For the text-containing cell, return its midpoint in [X, Y] coordinate format. 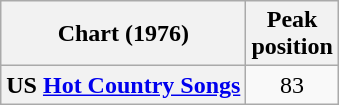
Peakposition [292, 34]
US Hot Country Songs [124, 85]
Chart (1976) [124, 34]
83 [292, 85]
